Determine the [X, Y] coordinate at the center of the cell enclosing the given text.  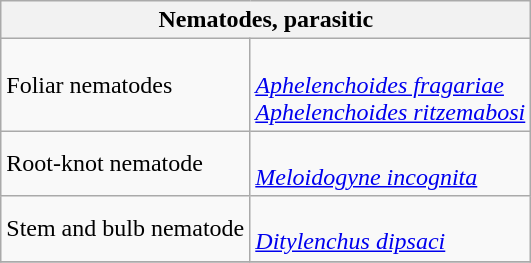
Foliar nematodes [126, 85]
Aphelenchoides fragariae Aphelenchoides ritzemabosi [390, 85]
Nematodes, parasitic [266, 20]
Stem and bulb nematode [126, 228]
Meloidogyne incognita [390, 164]
Ditylenchus dipsaci [390, 228]
Root-knot nematode [126, 164]
